Find where the given text appears and provide that cell's center as [X, Y] coordinate. 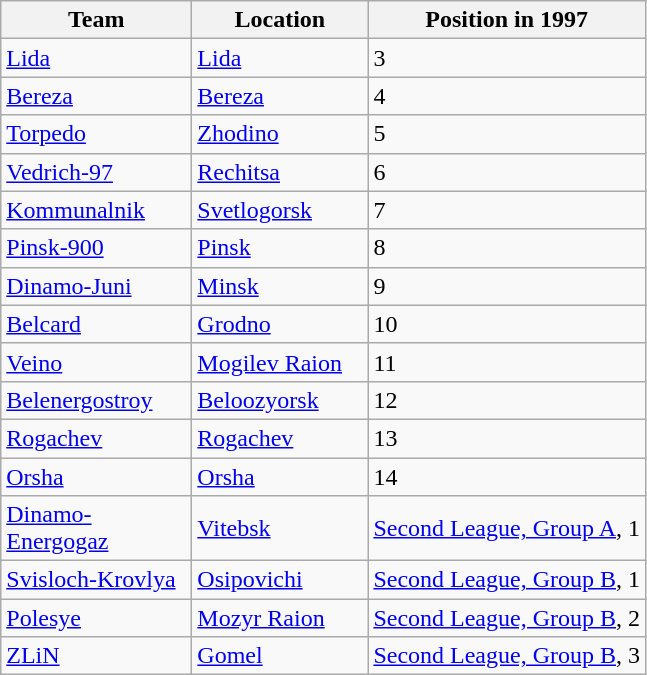
13 [507, 438]
Minsk [280, 286]
Second League, Group B, 3 [507, 656]
Pinsk [280, 248]
Svisloch-Krovlya [96, 580]
Position in 1997 [507, 20]
Veino [96, 362]
Polesye [96, 618]
7 [507, 210]
4 [507, 96]
8 [507, 248]
6 [507, 172]
14 [507, 477]
Svetlogorsk [280, 210]
Second League, Group A, 1 [507, 528]
Vedrich-97 [96, 172]
Pinsk-900 [96, 248]
Belenergostroy [96, 400]
Second League, Group B, 1 [507, 580]
10 [507, 324]
Dinamo-Energogaz [96, 528]
9 [507, 286]
Torpedo [96, 134]
Location [280, 20]
Beloozyorsk [280, 400]
Dinamo-Juni [96, 286]
Gomel [280, 656]
3 [507, 58]
Second League, Group B, 2 [507, 618]
Grodno [280, 324]
Vitebsk [280, 528]
Kommunalnik [96, 210]
Rechitsa [280, 172]
ZLiN [96, 656]
Belcard [96, 324]
12 [507, 400]
5 [507, 134]
Osipovichi [280, 580]
11 [507, 362]
Team [96, 20]
Mozyr Raion [280, 618]
Mogilev Raion [280, 362]
Zhodino [280, 134]
